Output the (X, Y) coordinate of the center of the cell containing the given text.  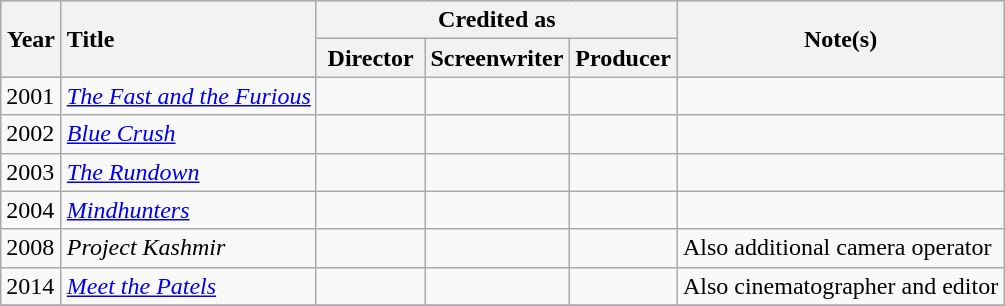
Director (370, 58)
The Rundown (188, 172)
Producer (624, 58)
Also cinematographer and editor (840, 286)
2014 (32, 286)
Year (32, 39)
Meet the Patels (188, 286)
2003 (32, 172)
Mindhunters (188, 210)
Credited as (496, 20)
Project Kashmir (188, 248)
2002 (32, 134)
2004 (32, 210)
2001 (32, 96)
Screenwriter (497, 58)
The Fast and the Furious (188, 96)
Blue Crush (188, 134)
Title (188, 39)
2008 (32, 248)
Also additional camera operator (840, 248)
Note(s) (840, 39)
